From the cell containing the given text, extract its center point as [X, Y] coordinate. 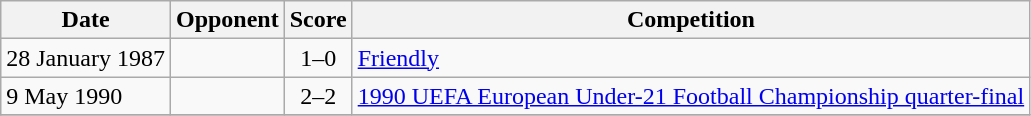
Date [86, 20]
Opponent [227, 20]
Friendly [691, 58]
Score [318, 20]
28 January 1987 [86, 58]
Competition [691, 20]
1–0 [318, 58]
2–2 [318, 96]
9 May 1990 [86, 96]
1990 UEFA European Under-21 Football Championship quarter-final [691, 96]
